Scan for the cell matching the given text and deliver its (X, Y) coordinate at center. 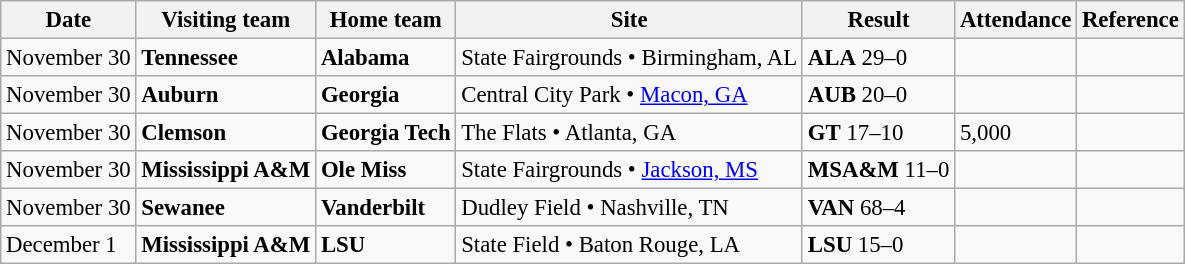
GT 17–10 (878, 133)
Sewanee (226, 208)
Vanderbilt (386, 208)
VAN 68–4 (878, 208)
December 1 (68, 245)
Alabama (386, 58)
Tennessee (226, 58)
Auburn (226, 95)
Reference (1131, 20)
Site (630, 20)
Ole Miss (386, 170)
LSU 15–0 (878, 245)
Home team (386, 20)
Dudley Field • Nashville, TN (630, 208)
LSU (386, 245)
State Field • Baton Rouge, LA (630, 245)
The Flats • Atlanta, GA (630, 133)
Georgia (386, 95)
Attendance (1016, 20)
MSA&M 11–0 (878, 170)
Result (878, 20)
State Fairgrounds • Birmingham, AL (630, 58)
Visiting team (226, 20)
Georgia Tech (386, 133)
Central City Park • Macon, GA (630, 95)
State Fairgrounds • Jackson, MS (630, 170)
Date (68, 20)
ALA 29–0 (878, 58)
AUB 20–0 (878, 95)
5,000 (1016, 133)
Clemson (226, 133)
